Detect which cell encompasses the target text, then output its [x, y] center coordinate. 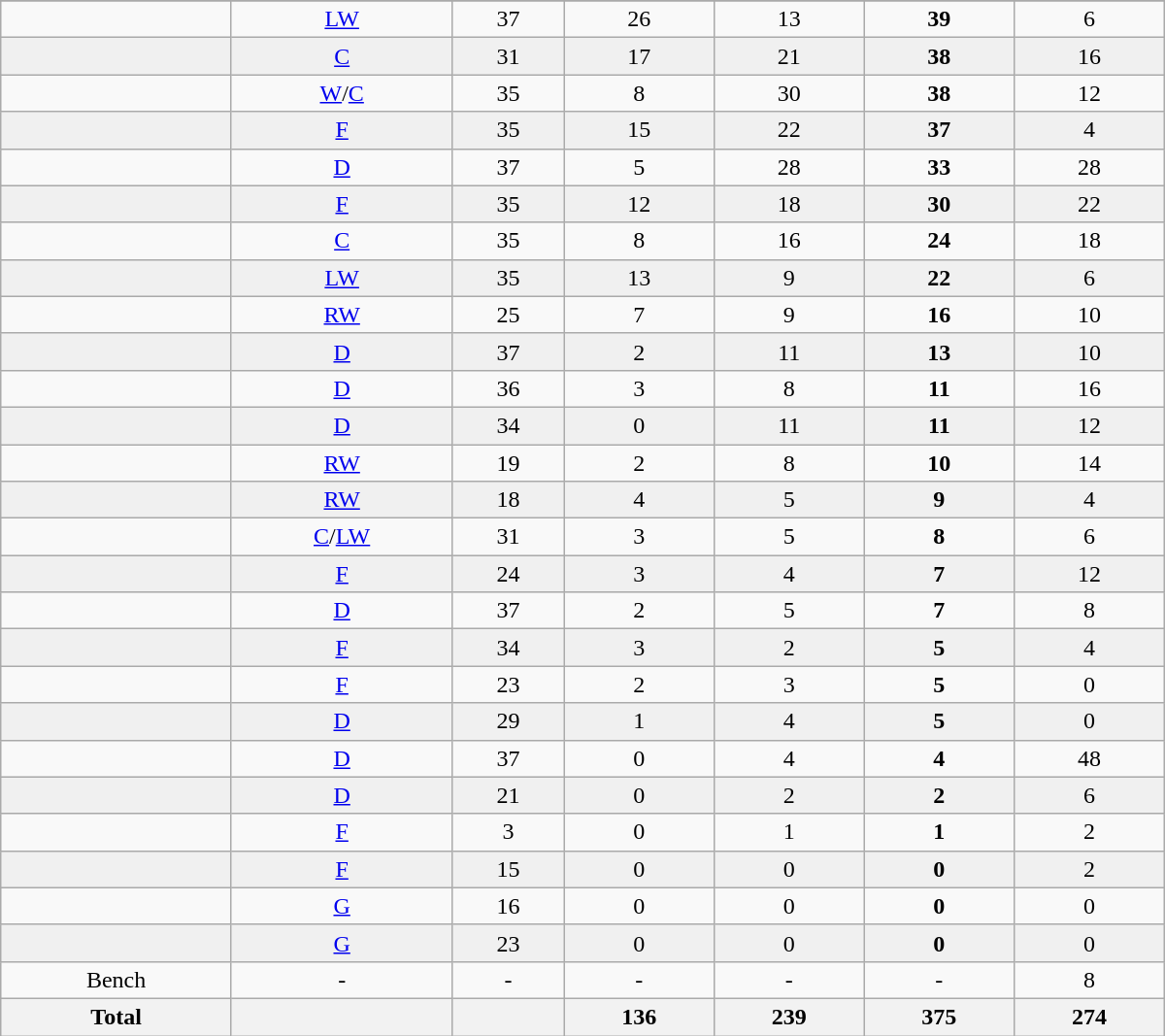
19 [509, 463]
25 [509, 315]
14 [1089, 463]
Total [116, 1017]
39 [940, 19]
274 [1089, 1017]
375 [940, 1017]
W/C [342, 93]
48 [1089, 758]
136 [639, 1017]
36 [509, 388]
29 [509, 721]
Bench [116, 980]
C/LW [342, 537]
33 [940, 167]
17 [639, 56]
239 [790, 1017]
26 [639, 19]
